Provide the [x, y] coordinate of the cell's center where the given text is located.  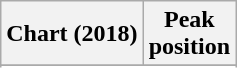
Peakposition [189, 34]
Chart (2018) [72, 34]
